Determine the [X, Y] coordinate at the center of the cell enclosing the given text.  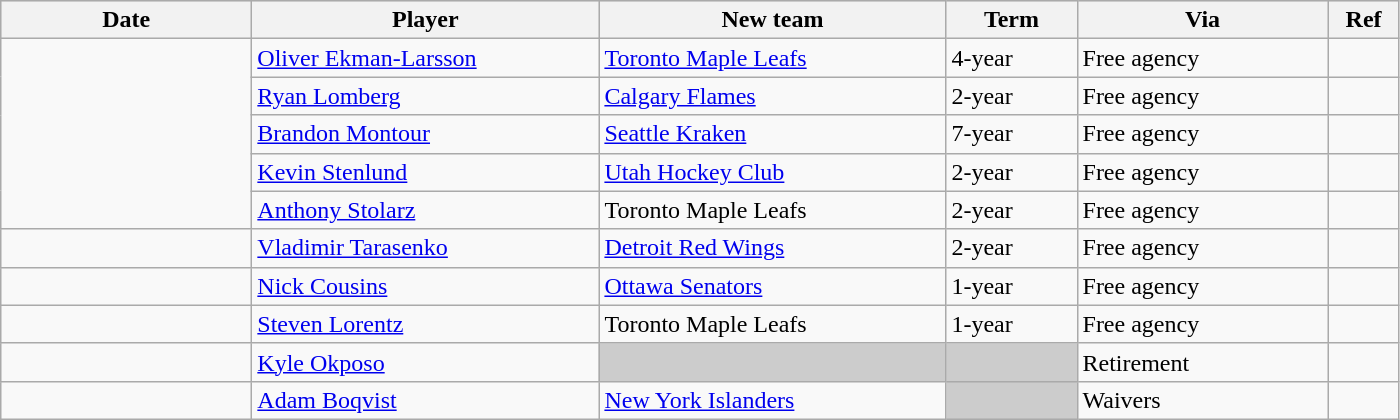
4-year [1012, 58]
New York Islanders [772, 400]
Vladimir Tarasenko [426, 248]
Via [1202, 20]
Oliver Ekman-Larsson [426, 58]
Retirement [1202, 362]
Term [1012, 20]
Adam Boqvist [426, 400]
Seattle Kraken [772, 134]
Kevin Stenlund [426, 172]
Ottawa Senators [772, 286]
Kyle Okposo [426, 362]
Utah Hockey Club [772, 172]
Player [426, 20]
New team [772, 20]
Date [126, 20]
Ryan Lomberg [426, 96]
Nick Cousins [426, 286]
Waivers [1202, 400]
Steven Lorentz [426, 324]
Brandon Montour [426, 134]
7-year [1012, 134]
Calgary Flames [772, 96]
Anthony Stolarz [426, 210]
Ref [1364, 20]
Detroit Red Wings [772, 248]
